Output the [X, Y] coordinate of the center of the cell containing the given text.  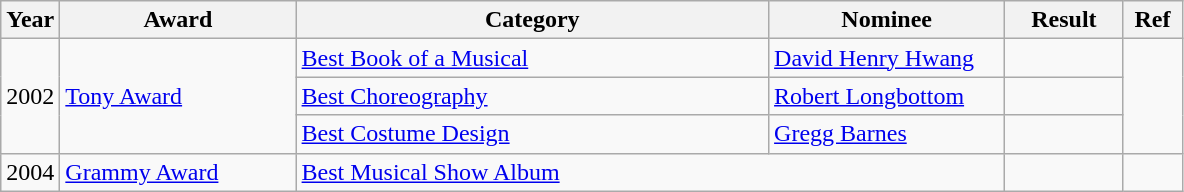
David Henry Hwang [887, 58]
Award [178, 20]
2004 [30, 172]
Best Choreography [532, 96]
Tony Award [178, 96]
Gregg Barnes [887, 134]
Best Book of a Musical [532, 58]
Year [30, 20]
Best Musical Show Album [650, 172]
Robert Longbottom [887, 96]
Ref [1152, 20]
Best Costume Design [532, 134]
2002 [30, 96]
Nominee [887, 20]
Category [532, 20]
Result [1064, 20]
Grammy Award [178, 172]
